Scan for the cell matching the given text and deliver its (X, Y) coordinate at center. 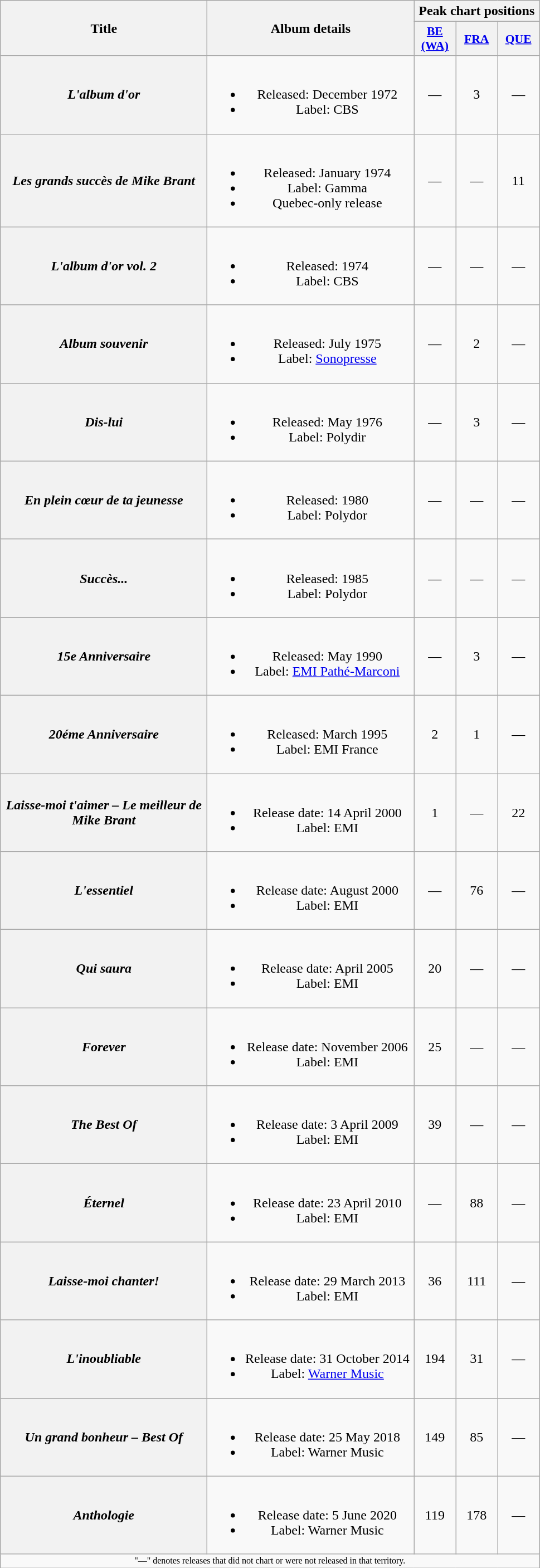
Album details (311, 28)
11 (518, 181)
Forever (104, 1047)
15e Anniversaire (104, 656)
Release date: 3 April 2009Label: EMI (311, 1125)
Released: December 1972Label: CBS (311, 95)
The Best Of (104, 1125)
Release date: 25 May 2018Label: Warner Music (311, 1437)
Released: 1974Label: CBS (311, 266)
Release date: November 2006Label: EMI (311, 1047)
39 (435, 1125)
QUE (518, 39)
Released: March 1995Label: EMI France (311, 734)
Released: 1980Label: Polydor (311, 500)
Released: May 1976Label: Polydir (311, 422)
194 (435, 1359)
Laisse-moi t'aimer – Le meilleur de Mike Brant (104, 813)
L'album d'or (104, 95)
111 (477, 1281)
En plein cœur de ta jeunesse (104, 500)
L'essentiel (104, 891)
20 (435, 969)
Release date: 29 March 2013Label: EMI (311, 1281)
Release date: August 2000Label: EMI (311, 891)
Released: May 1990Label: EMI Pathé-Marconi (311, 656)
31 (477, 1359)
Release date: 31 October 2014Label: Warner Music (311, 1359)
Release date: April 2005Label: EMI (311, 969)
Released: January 1974Label: GammaQuebec-only release (311, 181)
36 (435, 1281)
Qui saura (104, 969)
Les grands succès de Mike Brant (104, 181)
88 (477, 1203)
Éternel (104, 1203)
Peak chart positions (477, 11)
FRA (477, 39)
76 (477, 891)
Dis-lui (104, 422)
119 (435, 1515)
Anthologie (104, 1515)
22 (518, 813)
178 (477, 1515)
L'album d'or vol. 2 (104, 266)
Un grand bonheur – Best Of (104, 1437)
20éme Anniversaire (104, 734)
Title (104, 28)
25 (435, 1047)
BE (WA) (435, 39)
Succès... (104, 578)
Album souvenir (104, 344)
Released: 1985Label: Polydor (311, 578)
Released: July 1975Label: Sonopresse (311, 344)
"—" denotes releases that did not chart or were not released in that territory. (270, 1561)
Release date: 23 April 2010Label: EMI (311, 1203)
L'inoubliable (104, 1359)
Release date: 5 June 2020Label: Warner Music (311, 1515)
Release date: 14 April 2000Label: EMI (311, 813)
Laisse-moi chanter! (104, 1281)
149 (435, 1437)
85 (477, 1437)
